Extract the [X, Y] coordinate from the center of the cell holding the provided text.  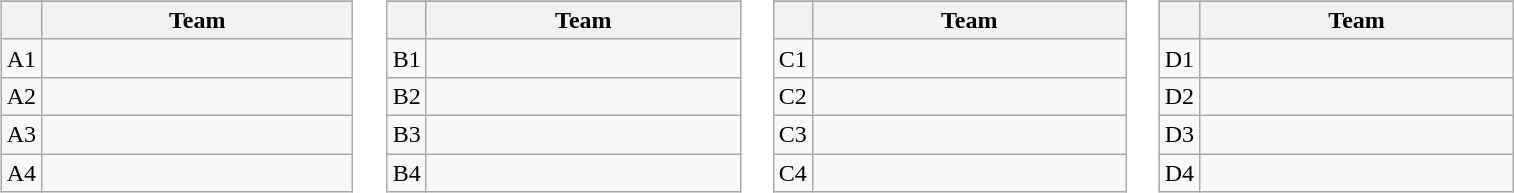
B4 [406, 173]
B1 [406, 58]
C1 [792, 58]
C3 [792, 134]
C2 [792, 96]
A2 [21, 96]
D2 [1179, 96]
C4 [792, 173]
A1 [21, 58]
B3 [406, 134]
D1 [1179, 58]
A4 [21, 173]
D4 [1179, 173]
A3 [21, 134]
D3 [1179, 134]
B2 [406, 96]
